Search for the cell housing the specified text and yield its (X, Y) center coordinate. 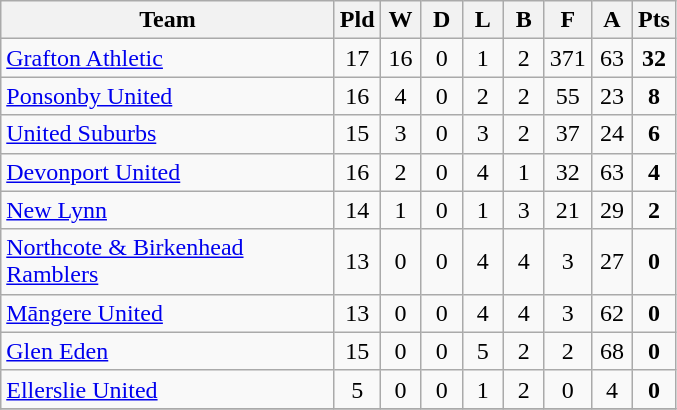
L (482, 20)
62 (612, 313)
New Lynn (168, 210)
24 (612, 134)
Team (168, 20)
Māngere United (168, 313)
A (612, 20)
Grafton Athletic (168, 58)
Pld (357, 20)
371 (568, 58)
Ponsonby United (168, 96)
27 (612, 262)
Pts (654, 20)
55 (568, 96)
37 (568, 134)
D (442, 20)
F (568, 20)
6 (654, 134)
8 (654, 96)
United Suburbs (168, 134)
17 (357, 58)
Northcote & Birkenhead Ramblers (168, 262)
23 (612, 96)
Glen Eden (168, 351)
21 (568, 210)
Ellerslie United (168, 389)
68 (612, 351)
W (400, 20)
29 (612, 210)
Devonport United (168, 172)
14 (357, 210)
B (524, 20)
